Identify which cell holds the provided text, then report its [x, y] central coordinate. 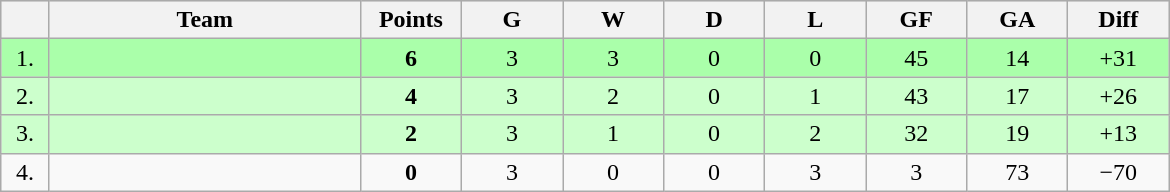
D [714, 20]
2. [26, 96]
32 [916, 134]
W [612, 20]
+31 [1118, 58]
L [816, 20]
45 [916, 58]
1. [26, 58]
GA [1018, 20]
G [512, 20]
Diff [1118, 20]
+26 [1118, 96]
17 [1018, 96]
4 [410, 96]
GF [916, 20]
Team [204, 20]
+13 [1118, 134]
43 [916, 96]
14 [1018, 58]
−70 [1118, 172]
6 [410, 58]
3. [26, 134]
19 [1018, 134]
73 [1018, 172]
Points [410, 20]
4. [26, 172]
